Output the (x, y) coordinate of the center of the cell containing the given text.  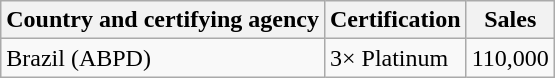
Certification (395, 20)
Brazil (ABPD) (163, 58)
Country and certifying agency (163, 20)
Sales (510, 20)
3× Platinum (395, 58)
110,000 (510, 58)
